Extract the [X, Y] coordinate from the center of the cell holding the provided text.  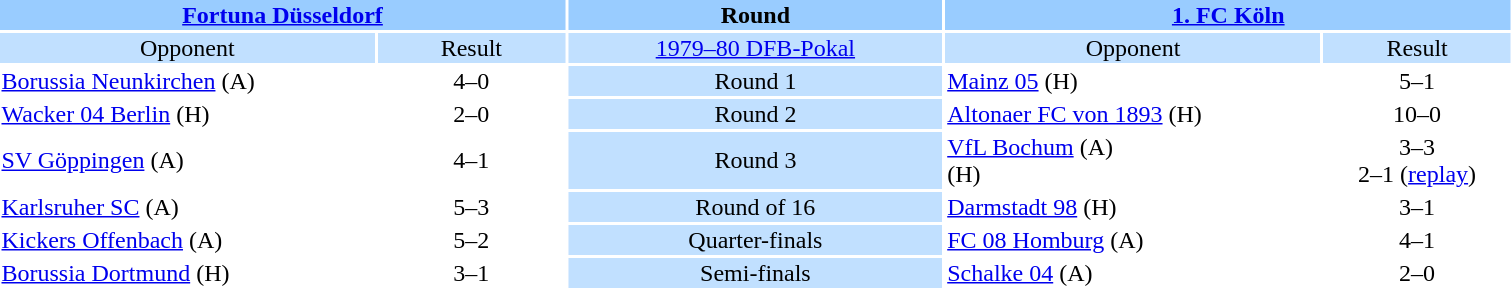
Semi-finals [756, 273]
5–1 [1416, 81]
Darmstadt 98 (H) [1134, 207]
Round 3 [756, 160]
Mainz 05 (H) [1134, 81]
FC 08 Homburg (A) [1134, 240]
Fortuna Düsseldorf [282, 15]
Round of 16 [756, 207]
Borussia Neunkirchen (A) [188, 81]
Karlsruher SC (A) [188, 207]
Round 1 [756, 81]
Round [756, 15]
3–3 2–1 (replay) [1416, 160]
Kickers Offenbach (A) [188, 240]
Round 2 [756, 114]
Altonaer FC von 1893 (H) [1134, 114]
Schalke 04 (A) [1134, 273]
SV Göppingen (A) [188, 160]
4–0 [472, 81]
Borussia Dortmund (H) [188, 273]
Wacker 04 Berlin (H) [188, 114]
1979–80 DFB-Pokal [756, 48]
10–0 [1416, 114]
5–3 [472, 207]
1. FC Köln [1228, 15]
5–2 [472, 240]
VfL Bochum (A) (H) [1134, 160]
Quarter-finals [756, 240]
